From the cell containing the given text, extract its center point as [x, y] coordinate. 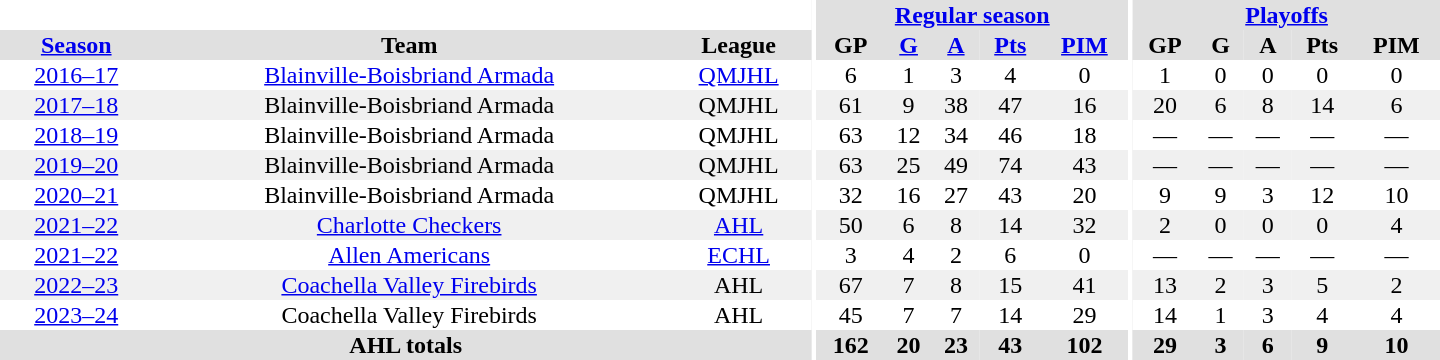
Allen Americans [408, 255]
162 [851, 345]
74 [1010, 165]
13 [1165, 285]
61 [851, 105]
League [738, 45]
Season [76, 45]
47 [1010, 105]
2023–24 [76, 315]
Regular season [972, 15]
34 [956, 135]
Charlotte Checkers [408, 225]
23 [956, 345]
5 [1322, 285]
2019–20 [76, 165]
50 [851, 225]
38 [956, 105]
Team [408, 45]
102 [1084, 345]
Playoffs [1286, 15]
2020–21 [76, 195]
2018–19 [76, 135]
25 [908, 165]
67 [851, 285]
49 [956, 165]
18 [1084, 135]
AHL totals [406, 345]
45 [851, 315]
41 [1084, 285]
46 [1010, 135]
27 [956, 195]
2017–18 [76, 105]
15 [1010, 285]
2016–17 [76, 75]
ECHL [738, 255]
2022–23 [76, 285]
